Find where the given text appears and provide that cell's center as (x, y) coordinate. 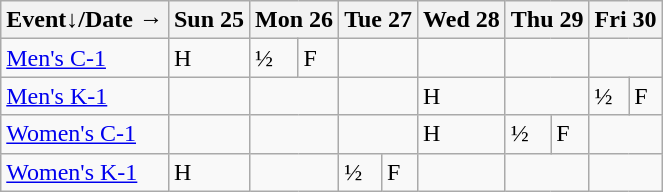
Women's K-1 (85, 172)
Wed 28 (462, 20)
Men's C-1 (85, 58)
Mon 26 (294, 20)
Sun 25 (208, 20)
Women's C-1 (85, 134)
Thu 29 (547, 20)
Men's K-1 (85, 96)
Tue 27 (378, 20)
Fri 30 (626, 20)
Event↓/Date → (85, 20)
